Provide the (X, Y) coordinate of the cell's center where the given text is located.  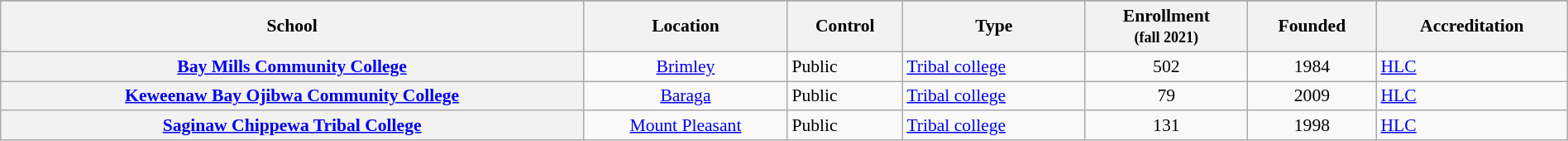
Mount Pleasant (686, 126)
Saginaw Chippewa Tribal College (293, 126)
Accreditation (1472, 27)
502 (1166, 66)
Location (686, 27)
131 (1166, 126)
Brimley (686, 66)
Enrollment(fall 2021) (1166, 27)
2009 (1312, 96)
1998 (1312, 126)
Control (845, 27)
Baraga (686, 96)
79 (1166, 96)
Founded (1312, 27)
Bay Mills Community College (293, 66)
School (293, 27)
Type (994, 27)
Keweenaw Bay Ojibwa Community College (293, 96)
1984 (1312, 66)
